Extract the (x, y) coordinate from the center of the cell holding the provided text.  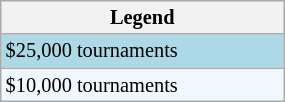
$10,000 tournaments (142, 85)
$25,000 tournaments (142, 51)
Legend (142, 17)
